Find where the given text appears and provide that cell's center as (X, Y) coordinate. 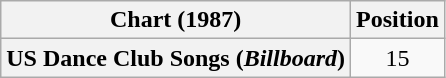
15 (398, 58)
Chart (1987) (176, 20)
Position (398, 20)
US Dance Club Songs (Billboard) (176, 58)
